Detect which cell encompasses the target text, then output its (x, y) center coordinate. 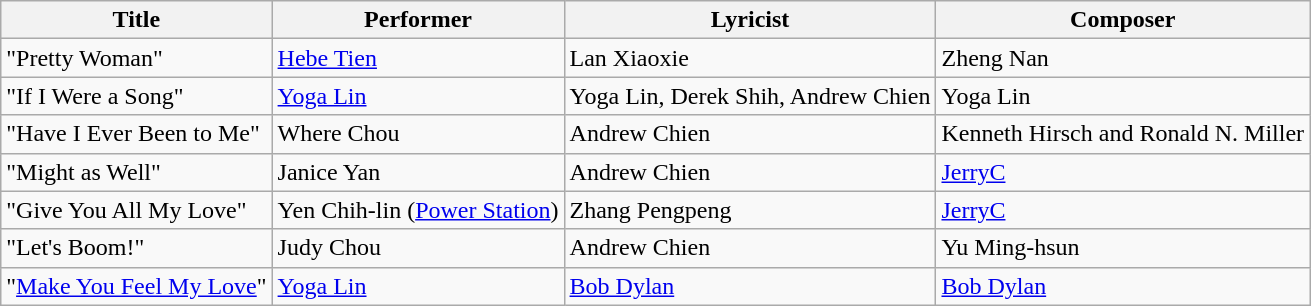
Lyricist (750, 20)
"Let's Boom!" (136, 248)
Title (136, 20)
"Might as Well" (136, 172)
Kenneth Hirsch and Ronald N. Miller (1123, 134)
Where Chou (418, 134)
Yu Ming-hsun (1123, 248)
Performer (418, 20)
"If I Were a Song" (136, 96)
Yen Chih-lin (Power Station) (418, 210)
"Give You All My Love" (136, 210)
Composer (1123, 20)
Hebe Tien (418, 58)
Yoga Lin, Derek Shih, Andrew Chien (750, 96)
Judy Chou (418, 248)
"Pretty Woman" (136, 58)
"Make You Feel My Love" (136, 286)
Janice Yan (418, 172)
"Have I Ever Been to Me" (136, 134)
Zheng Nan (1123, 58)
Lan Xiaoxie (750, 58)
Zhang Pengpeng (750, 210)
